Provide the [x, y] coordinate of the cell's center where the given text is located.  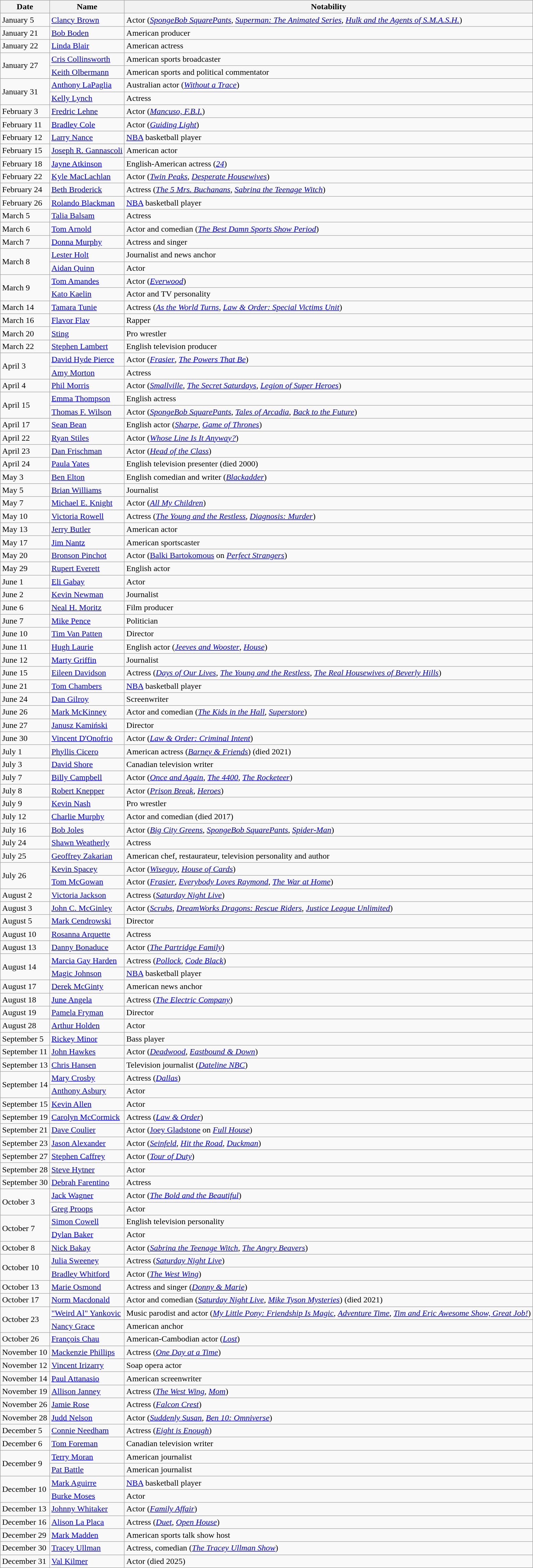
American actress [329, 46]
Tom Amandes [87, 281]
Judd Nelson [87, 1418]
September 11 [25, 1052]
March 9 [25, 288]
Journalist and news anchor [329, 255]
August 28 [25, 1026]
Actor (The West Wing) [329, 1274]
American chef, restaurateur, television personality and author [329, 856]
June 1 [25, 582]
Tom McGowan [87, 882]
Bradley Whitford [87, 1274]
September 14 [25, 1084]
American-Cambodian actor (Lost) [329, 1339]
Sting [87, 333]
Brian Williams [87, 490]
Actor (The Bold and the Beautiful) [329, 1195]
Tom Arnold [87, 229]
February 24 [25, 190]
Mackenzie Phillips [87, 1352]
Hugh Laurie [87, 647]
Victoria Rowell [87, 516]
Stephen Caffrey [87, 1156]
English actor (Sharpe, Game of Thrones) [329, 425]
Actor (Wiseguy, House of Cards) [329, 869]
English television personality [329, 1222]
American sports talk show host [329, 1535]
September 28 [25, 1169]
Eileen Davidson [87, 673]
English television producer [329, 346]
Actor (Guiding Light) [329, 124]
April 4 [25, 386]
Australian actor (Without a Trace) [329, 85]
May 7 [25, 503]
January 31 [25, 92]
September 5 [25, 1039]
Actor (Sabrina the Teenage Witch, The Angry Beavers) [329, 1248]
Mark McKinney [87, 712]
Actress (Duet, Open House) [329, 1522]
Neal H. Moritz [87, 608]
Actor (All My Children) [329, 503]
March 20 [25, 333]
American sports broadcaster [329, 59]
June 10 [25, 634]
Julia Sweeney [87, 1261]
Dylan Baker [87, 1235]
John Hawkes [87, 1052]
Mike Pence [87, 621]
October 7 [25, 1228]
English actor (Jeeves and Wooster, House) [329, 647]
Bob Joles [87, 830]
English television presenter (died 2000) [329, 464]
Rosanna Arquette [87, 934]
Nick Bakay [87, 1248]
October 3 [25, 1202]
Actor (The Partridge Family) [329, 947]
November 26 [25, 1404]
Billy Campbell [87, 777]
August 5 [25, 921]
Soap opera actor [329, 1365]
Pat Battle [87, 1470]
Fredric Lehne [87, 111]
Charlie Murphy [87, 817]
June 11 [25, 647]
Actress, comedian (The Tracey Ullman Show) [329, 1548]
June 27 [25, 725]
Actor (Law & Order: Criminal Intent) [329, 738]
Actor (Head of the Class) [329, 451]
Dan Frischman [87, 451]
February 26 [25, 203]
Simon Cowell [87, 1222]
Bronson Pinchot [87, 555]
Politician [329, 621]
Actor (Scrubs, DreamWorks Dragons: Rescue Riders, Justice League Unlimited) [329, 908]
François Chau [87, 1339]
Emma Thompson [87, 399]
Ryan Stiles [87, 438]
July 9 [25, 804]
Mark Aguirre [87, 1483]
May 29 [25, 568]
September 19 [25, 1117]
May 17 [25, 542]
Debrah Farentino [87, 1182]
Notability [329, 7]
American screenwriter [329, 1378]
Actor and comedian (Saturday Night Live, Mike Tyson Mysteries) (died 2021) [329, 1300]
July 8 [25, 790]
English actor [329, 568]
June 7 [25, 621]
Rupert Everett [87, 568]
Jason Alexander [87, 1143]
Jim Nantz [87, 542]
October 13 [25, 1287]
Actress (Days of Our Lives, The Young and the Restless, The Real Housewives of Beverly Hills) [329, 673]
March 22 [25, 346]
Aidan Quinn [87, 268]
July 25 [25, 856]
Arthur Holden [87, 1026]
Rapper [329, 320]
June 26 [25, 712]
Actress (Dallas) [329, 1078]
August 19 [25, 1013]
Tracey Ullman [87, 1548]
Date [25, 7]
Larry Nance [87, 137]
February 12 [25, 137]
Screenwriter [329, 699]
Actress (The Electric Company) [329, 1000]
June 2 [25, 595]
February 18 [25, 164]
December 9 [25, 1463]
July 7 [25, 777]
David Shore [87, 764]
Phil Morris [87, 386]
March 5 [25, 216]
Beth Broderick [87, 190]
Jamie Rose [87, 1404]
Amy Morton [87, 372]
Geoffrey Zakarian [87, 856]
August 3 [25, 908]
Rickey Minor [87, 1039]
Linda Blair [87, 46]
September 30 [25, 1182]
December 10 [25, 1489]
Actress and singer [329, 242]
December 30 [25, 1548]
December 5 [25, 1431]
November 19 [25, 1391]
Actress (Pollock, Code Black) [329, 960]
May 3 [25, 477]
November 14 [25, 1378]
Vincent D'Onofrio [87, 738]
June Angela [87, 1000]
July 16 [25, 830]
Mark Cendrowski [87, 921]
February 15 [25, 150]
Actress (The West Wing, Mom) [329, 1391]
Kevin Allen [87, 1104]
Actor (Balki Bartokomous on Perfect Strangers) [329, 555]
Marie Osmond [87, 1287]
Tom Foreman [87, 1444]
Actor and comedian (The Kids in the Hall, Superstore) [329, 712]
September 23 [25, 1143]
August 18 [25, 1000]
Paula Yates [87, 464]
July 24 [25, 843]
December 6 [25, 1444]
Derek McGinty [87, 986]
May 5 [25, 490]
American news anchor [329, 986]
John C. McGinley [87, 908]
Jack Wagner [87, 1195]
American producer [329, 33]
Val Kilmer [87, 1561]
March 16 [25, 320]
Janusz Kamiński [87, 725]
August 14 [25, 967]
March 8 [25, 262]
November 10 [25, 1352]
Kyle MacLachlan [87, 177]
"Weird Al" Yankovic [87, 1313]
Actor (Family Affair) [329, 1509]
Bob Boden [87, 33]
Actor (Prison Break, Heroes) [329, 790]
September 13 [25, 1065]
Actor (Joey Gladstone on Full House) [329, 1130]
Flavor Flav [87, 320]
American sportscaster [329, 542]
June 15 [25, 673]
Actress (As the World Turns, Law & Order: Special Victims Unit) [329, 307]
English-American actress (24) [329, 164]
Allison Janney [87, 1391]
Paul Attanasio [87, 1378]
Nancy Grace [87, 1326]
Kelly Lynch [87, 98]
Kevin Spacey [87, 869]
Name [87, 7]
Actress (Falcon Crest) [329, 1404]
Actor (SpongeBob SquarePants, Superman: The Animated Series, Hulk and the Agents of S.M.A.S.H.) [329, 20]
Actor (Big City Greens, SpongeBob SquarePants, Spider-Man) [329, 830]
Rolando Blackman [87, 203]
January 27 [25, 66]
Actor (SpongeBob SquarePants, Tales of Arcadia, Back to the Future) [329, 412]
January 5 [25, 20]
June 12 [25, 660]
Marty Griffin [87, 660]
Phyllis Cicero [87, 751]
December 31 [25, 1561]
Dan Gilroy [87, 699]
May 13 [25, 529]
Johnny Whitaker [87, 1509]
Jayne Atkinson [87, 164]
Cris Collinsworth [87, 59]
July 1 [25, 751]
Jerry Butler [87, 529]
April 17 [25, 425]
Actor and TV personality [329, 294]
Mark Madden [87, 1535]
June 21 [25, 686]
Actress and singer (Donny & Marie) [329, 1287]
Actor and comedian (died 2017) [329, 817]
Actor (Mancuso, F.B.I.) [329, 111]
September 21 [25, 1130]
August 13 [25, 947]
Kato Kaelin [87, 294]
Danny Bonaduce [87, 947]
Norm Macdonald [87, 1300]
Actor (Once and Again, The 4400, The Rocketeer) [329, 777]
March 14 [25, 307]
Film producer [329, 608]
American sports and political commentator [329, 72]
Steve Hytner [87, 1169]
September 27 [25, 1156]
February 11 [25, 124]
May 20 [25, 555]
December 16 [25, 1522]
Carolyn McCormick [87, 1117]
October 17 [25, 1300]
October 10 [25, 1267]
English actress [329, 399]
Actor (Suddenly Susan, Ben 10: Omniverse) [329, 1418]
Chris Hansen [87, 1065]
April 15 [25, 405]
Clancy Brown [87, 20]
November 28 [25, 1418]
April 24 [25, 464]
Shawn Weatherly [87, 843]
Music parodist and actor (My Little Pony: Friendship Is Magic, Adventure Time, Tim and Eric Awesome Show, Great Job!) [329, 1313]
Anthony LaPaglia [87, 85]
Donna Murphy [87, 242]
August 2 [25, 895]
Stephen Lambert [87, 346]
Magic Johnson [87, 973]
Marcia Gay Harden [87, 960]
Actor (Whose Line Is It Anyway?) [329, 438]
December 29 [25, 1535]
October 23 [25, 1320]
Victoria Jackson [87, 895]
Actor (died 2025) [329, 1561]
Eli Gabay [87, 582]
Actor (Frasier, Everybody Loves Raymond, The War at Home) [329, 882]
Robert Knepper [87, 790]
Mary Crosby [87, 1078]
October 8 [25, 1248]
American actress (Barney & Friends) (died 2021) [329, 751]
April 23 [25, 451]
September 15 [25, 1104]
August 10 [25, 934]
March 7 [25, 242]
Alison La Placa [87, 1522]
American anchor [329, 1326]
Television journalist (Dateline NBC) [329, 1065]
June 24 [25, 699]
Actor (Deadwood, Eastbound & Down) [329, 1052]
Pamela Fryman [87, 1013]
Actor (Smallville, The Secret Saturdays, Legion of Super Heroes) [329, 386]
Bradley Cole [87, 124]
Tim Van Patten [87, 634]
October 26 [25, 1339]
May 10 [25, 516]
Tamara Tunie [87, 307]
Actor (Twin Peaks, Desperate Housewives) [329, 177]
Kevin Nash [87, 804]
Lester Holt [87, 255]
July 26 [25, 875]
Sean Bean [87, 425]
Actress (Law & Order) [329, 1117]
Anthony Asbury [87, 1091]
July 12 [25, 817]
April 22 [25, 438]
January 22 [25, 46]
Kevin Newman [87, 595]
Actor (Everwood) [329, 281]
Ben Elton [87, 477]
Terry Moran [87, 1457]
Keith Olbermann [87, 72]
February 22 [25, 177]
February 3 [25, 111]
Burke Moses [87, 1496]
December 13 [25, 1509]
August 17 [25, 986]
June 30 [25, 738]
Actress (The 5 Mrs. Buchanans, Sabrina the Teenage Witch) [329, 190]
March 6 [25, 229]
January 21 [25, 33]
Bass player [329, 1039]
Thomas F. Wilson [87, 412]
David Hyde Pierce [87, 359]
November 12 [25, 1365]
Actor (Seinfeld, Hit the Road, Duckman) [329, 1143]
June 6 [25, 608]
Actress (The Young and the Restless, Diagnosis: Murder) [329, 516]
Talia Balsam [87, 216]
Michael E. Knight [87, 503]
English comedian and writer (Blackadder) [329, 477]
April 3 [25, 366]
Greg Proops [87, 1208]
Joseph R. Gannascoli [87, 150]
Actor (Frasier, The Powers That Be) [329, 359]
July 3 [25, 764]
Actress (Eight is Enough) [329, 1431]
Vincent Irizarry [87, 1365]
Connie Needham [87, 1431]
Actress (One Day at a Time) [329, 1352]
Tom Chambers [87, 686]
Actor (Tour of Duty) [329, 1156]
Dave Coulier [87, 1130]
Actor and comedian (The Best Damn Sports Show Period) [329, 229]
